Identify which cell holds the provided text, then report its [x, y] central coordinate. 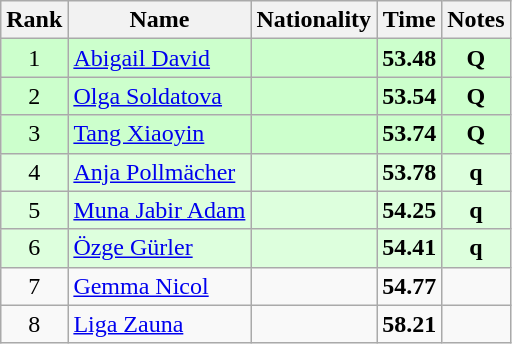
Nationality [314, 20]
53.74 [410, 134]
1 [34, 58]
Muna Jabir Adam [160, 210]
53.48 [410, 58]
Notes [476, 20]
53.54 [410, 96]
Time [410, 20]
3 [34, 134]
Olga Soldatova [160, 96]
Anja Pollmächer [160, 172]
53.78 [410, 172]
58.21 [410, 324]
Name [160, 20]
8 [34, 324]
6 [34, 248]
Özge Gürler [160, 248]
54.25 [410, 210]
7 [34, 286]
54.41 [410, 248]
54.77 [410, 286]
5 [34, 210]
Gemma Nicol [160, 286]
4 [34, 172]
Rank [34, 20]
Tang Xiaoyin [160, 134]
Liga Zauna [160, 324]
Abigail David [160, 58]
2 [34, 96]
